Capture the cell that displays the provided text and extract its (x, y) central coordinate. 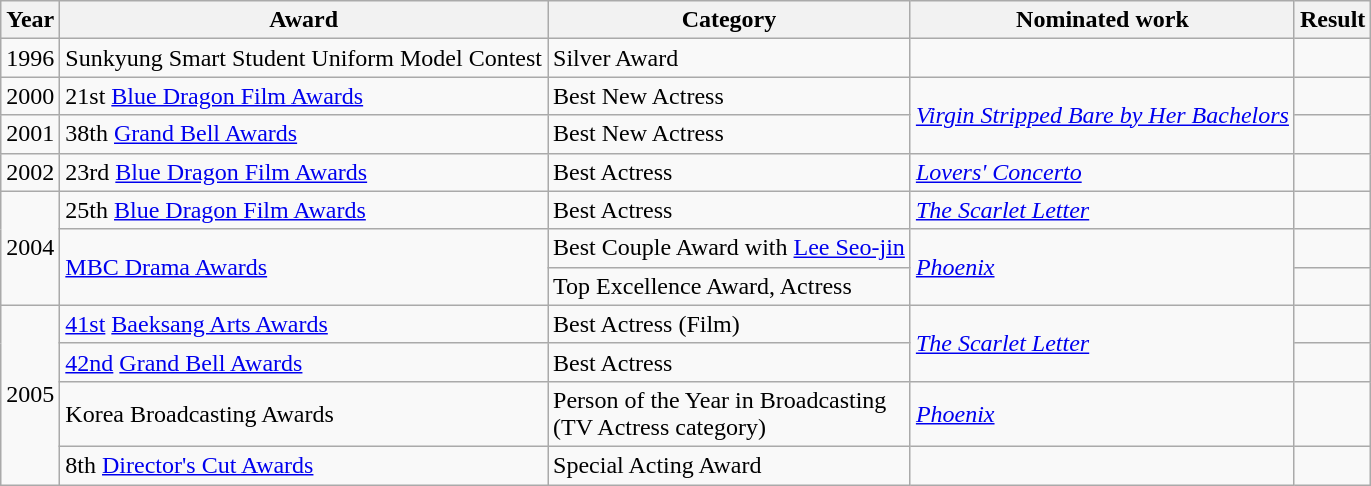
Result (1332, 20)
Best Actress (Film) (730, 324)
2005 (30, 394)
Nominated work (1102, 20)
Special Acting Award (730, 465)
Lovers' Concerto (1102, 172)
Silver Award (730, 58)
2001 (30, 134)
25th Blue Dragon Film Awards (304, 210)
2004 (30, 248)
8th Director's Cut Awards (304, 465)
Award (304, 20)
Virgin Stripped Bare by Her Bachelors (1102, 115)
Person of the Year in Broadcasting (TV Actress category) (730, 414)
Category (730, 20)
21st Blue Dragon Film Awards (304, 96)
23rd Blue Dragon Film Awards (304, 172)
MBC Drama Awards (304, 267)
2002 (30, 172)
38th Grand Bell Awards (304, 134)
Korea Broadcasting Awards (304, 414)
2000 (30, 96)
Sunkyung Smart Student Uniform Model Contest (304, 58)
Best Couple Award with Lee Seo-jin (730, 248)
42nd Grand Bell Awards (304, 362)
1996 (30, 58)
Year (30, 20)
Top Excellence Award, Actress (730, 286)
41st Baeksang Arts Awards (304, 324)
